Output the (x, y) coordinate of the center of the cell containing the given text.  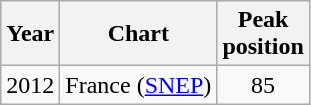
85 (263, 85)
Year (30, 34)
Peakposition (263, 34)
2012 (30, 85)
Chart (138, 34)
France (SNEP) (138, 85)
